Scan for the cell matching the given text and deliver its [X, Y] coordinate at center. 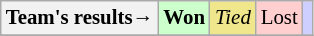
Team's results→ [80, 18]
Won [184, 18]
Lost [280, 18]
Tied [233, 18]
